Search for the cell housing the specified text and yield its [x, y] center coordinate. 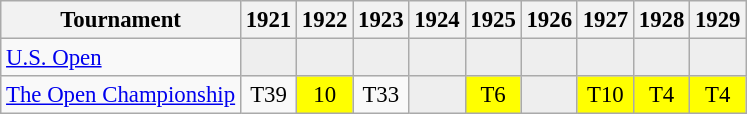
1926 [549, 20]
10 [325, 95]
1924 [437, 20]
1923 [381, 20]
Tournament [121, 20]
1927 [605, 20]
1921 [268, 20]
1925 [493, 20]
T33 [381, 95]
U.S. Open [121, 58]
T6 [493, 95]
T39 [268, 95]
T10 [605, 95]
1928 [661, 20]
1922 [325, 20]
1929 [718, 20]
The Open Championship [121, 95]
